Output the (x, y) coordinate of the center of the cell containing the given text.  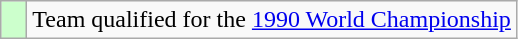
Team qualified for the 1990 World Championship (272, 20)
